Identify which cell holds the provided text, then report its (X, Y) central coordinate. 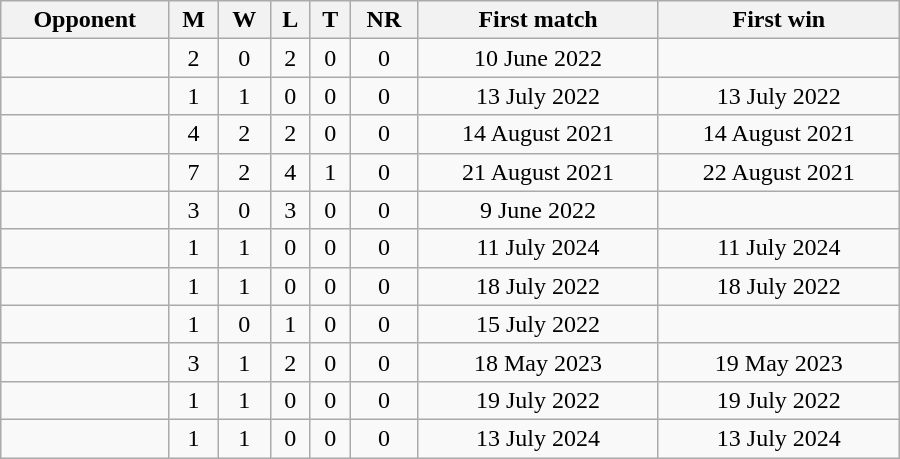
T (330, 20)
15 July 2022 (538, 324)
10 June 2022 (538, 58)
NR (384, 20)
21 August 2021 (538, 172)
7 (194, 172)
First match (538, 20)
19 May 2023 (778, 362)
First win (778, 20)
W (244, 20)
18 May 2023 (538, 362)
Opponent (85, 20)
L (290, 20)
M (194, 20)
9 June 2022 (538, 210)
22 August 2021 (778, 172)
